Identify which cell holds the provided text, then report its (X, Y) central coordinate. 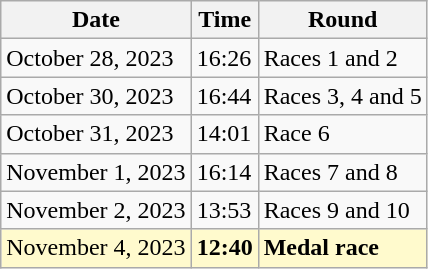
13:53 (224, 210)
Races 1 and 2 (342, 58)
Round (342, 20)
November 4, 2023 (96, 248)
November 2, 2023 (96, 210)
Date (96, 20)
October 30, 2023 (96, 96)
Medal race (342, 248)
October 31, 2023 (96, 134)
Races 7 and 8 (342, 172)
16:44 (224, 96)
16:26 (224, 58)
October 28, 2023 (96, 58)
Races 9 and 10 (342, 210)
12:40 (224, 248)
Race 6 (342, 134)
Time (224, 20)
Races 3, 4 and 5 (342, 96)
November 1, 2023 (96, 172)
14:01 (224, 134)
16:14 (224, 172)
